Detect which cell encompasses the target text, then output its (X, Y) center coordinate. 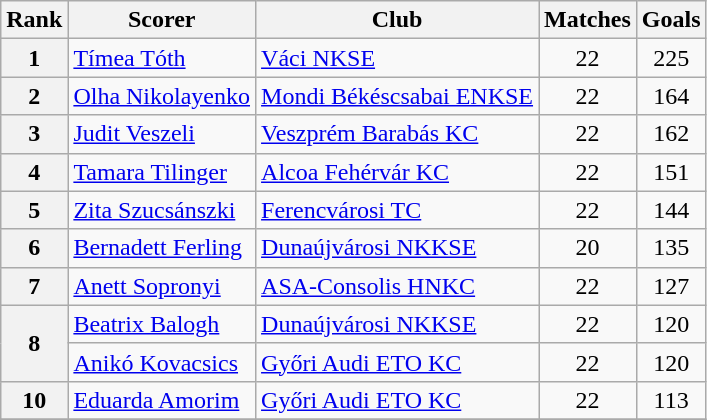
Bernadett Ferling (162, 248)
10 (34, 400)
Scorer (162, 20)
Mondi Békéscsabai ENKSE (398, 96)
20 (588, 248)
162 (671, 134)
Veszprém Barabás KC (398, 134)
2 (34, 96)
6 (34, 248)
7 (34, 286)
Ferencvárosi TC (398, 210)
1 (34, 58)
3 (34, 134)
Judit Veszeli (162, 134)
Anikó Kovacsics (162, 362)
135 (671, 248)
Rank (34, 20)
5 (34, 210)
Tímea Tóth (162, 58)
Zita Szucsánszki (162, 210)
127 (671, 286)
8 (34, 343)
Alcoa Fehérvár KC (398, 172)
Eduarda Amorim (162, 400)
Tamara Tilinger (162, 172)
Váci NKSE (398, 58)
144 (671, 210)
Olha Nikolayenko (162, 96)
Goals (671, 20)
164 (671, 96)
151 (671, 172)
113 (671, 400)
4 (34, 172)
ASA-Consolis HNKC (398, 286)
Club (398, 20)
Matches (588, 20)
Anett Sopronyi (162, 286)
225 (671, 58)
Beatrix Balogh (162, 324)
